Return [x, y] of the center of cell containing provided text 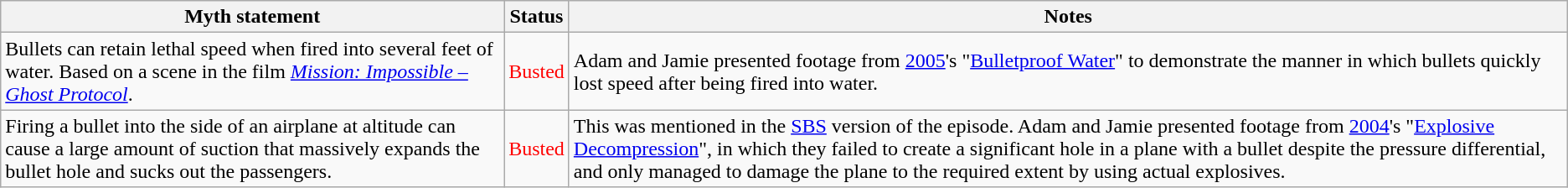
Status [537, 17]
Notes [1068, 17]
Bullets can retain lethal speed when fired into several feet of water. Based on a scene in the film Mission: Impossible – Ghost Protocol. [253, 71]
Myth statement [253, 17]
